Locate the cell with the specified text and output its [X, Y] center coordinate. 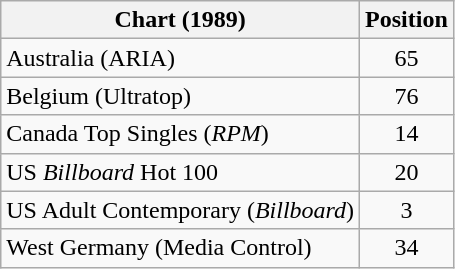
Position [407, 20]
US Billboard Hot 100 [180, 172]
Chart (1989) [180, 20]
Australia (ARIA) [180, 58]
34 [407, 248]
76 [407, 96]
65 [407, 58]
US Adult Contemporary (Billboard) [180, 210]
3 [407, 210]
Belgium (Ultratop) [180, 96]
West Germany (Media Control) [180, 248]
14 [407, 134]
20 [407, 172]
Canada Top Singles (RPM) [180, 134]
